Detect which cell encompasses the target text, then output its (x, y) center coordinate. 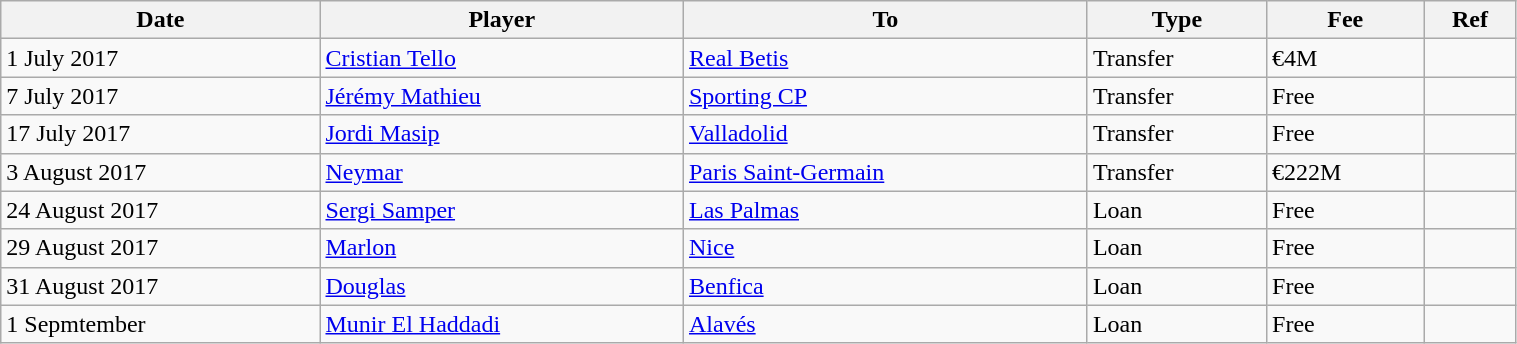
Munir El Haddadi (502, 324)
Alavés (885, 324)
3 August 2017 (160, 172)
Type (1176, 20)
Cristian Tello (502, 58)
Benfica (885, 286)
Douglas (502, 286)
Sergi Samper (502, 210)
Player (502, 20)
Fee (1346, 20)
Marlon (502, 248)
17 July 2017 (160, 134)
Jérémy Mathieu (502, 96)
Sporting CP (885, 96)
Jordi Masip (502, 134)
Nice (885, 248)
Real Betis (885, 58)
Paris Saint-Germain (885, 172)
1 July 2017 (160, 58)
€4M (1346, 58)
24 August 2017 (160, 210)
Neymar (502, 172)
7 July 2017 (160, 96)
Valladolid (885, 134)
Ref (1470, 20)
€222M (1346, 172)
Date (160, 20)
1 Sepmtember (160, 324)
29 August 2017 (160, 248)
Las Palmas (885, 210)
To (885, 20)
31 August 2017 (160, 286)
